For the text-containing cell, return its midpoint in (x, y) coordinate format. 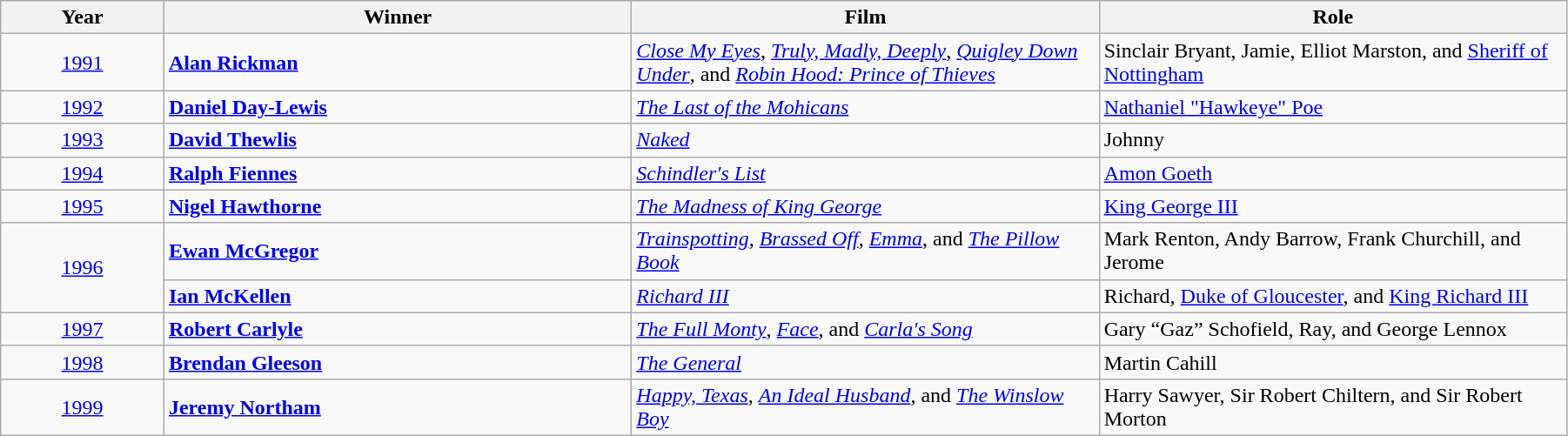
Brendan Gleeson (397, 362)
Ian McKellen (397, 296)
Naked (865, 140)
Jeremy Northam (397, 407)
Trainspotting, Brassed Off, Emma, and The Pillow Book (865, 251)
The Last of the Mohicans (865, 107)
Nathaniel "Hawkeye" Poe (1333, 107)
The Madness of King George (865, 206)
Winner (397, 17)
Gary “Gaz” Schofield, Ray, and George Lennox (1333, 329)
Alan Rickman (397, 63)
1992 (83, 107)
Harry Sawyer, Sir Robert Chiltern, and Sir Robert Morton (1333, 407)
Happy, Texas, An Ideal Husband, and The Winslow Boy (865, 407)
King George III (1333, 206)
Martin Cahill (1333, 362)
Role (1333, 17)
The General (865, 362)
1994 (83, 173)
Mark Renton, Andy Barrow, Frank Churchill, and Jerome (1333, 251)
Ralph Fiennes (397, 173)
Robert Carlyle (397, 329)
Richard, Duke of Gloucester, and King Richard III (1333, 296)
Johnny (1333, 140)
Year (83, 17)
Richard III (865, 296)
David Thewlis (397, 140)
The Full Monty, Face, and Carla's Song (865, 329)
1999 (83, 407)
1998 (83, 362)
1996 (83, 268)
Close My Eyes, Truly, Madly, Deeply, Quigley Down Under, and Robin Hood: Prince of Thieves (865, 63)
1991 (83, 63)
Daniel Day-Lewis (397, 107)
1993 (83, 140)
Film (865, 17)
Amon Goeth (1333, 173)
Sinclair Bryant, Jamie, Elliot Marston, and Sheriff of Nottingham (1333, 63)
1995 (83, 206)
Nigel Hawthorne (397, 206)
Ewan McGregor (397, 251)
Schindler's List (865, 173)
1997 (83, 329)
